Scan for the cell matching the given text and deliver its [X, Y] coordinate at center. 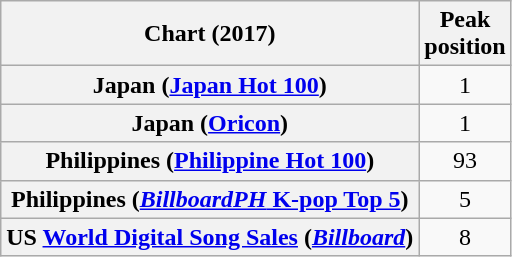
Japan (Oricon) [210, 123]
US World Digital Song Sales (Billboard) [210, 237]
93 [465, 161]
8 [465, 237]
Japan (Japan Hot 100) [210, 85]
Philippines (Philippine Hot 100) [210, 161]
Peakposition [465, 34]
5 [465, 199]
Philippines (BillboardPH K-pop Top 5) [210, 199]
Chart (2017) [210, 34]
